Find where the given text appears and provide that cell's center as (X, Y) coordinate. 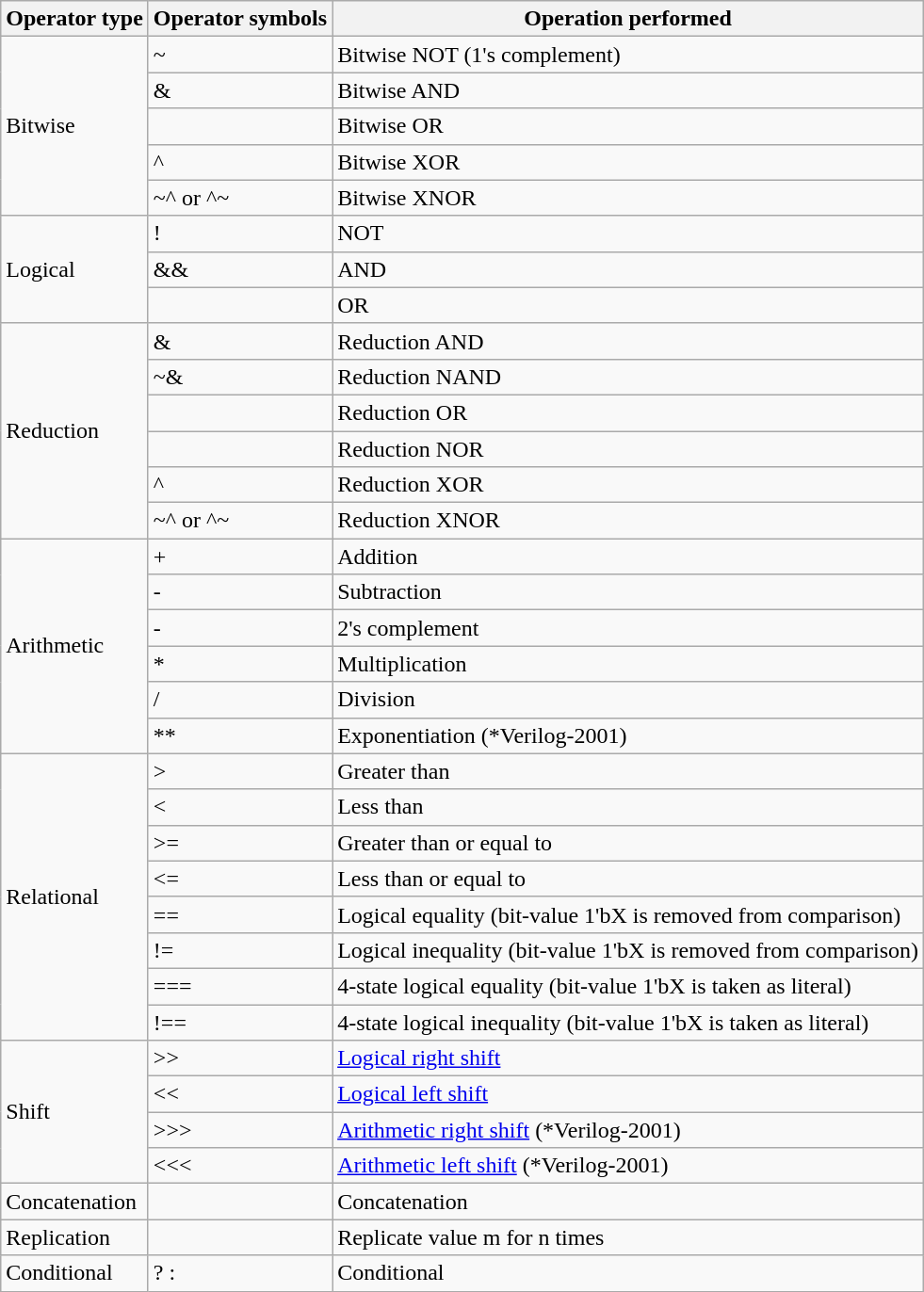
Multiplication (628, 664)
> (239, 771)
/ (239, 700)
Relational (75, 896)
Subtraction (628, 592)
Arithmetic left shift (*Verilog-2001) (628, 1166)
Reduction NAND (628, 377)
Reduction XOR (628, 485)
Shift (75, 1112)
** (239, 735)
Addition (628, 557)
Logical (75, 269)
Bitwise (75, 126)
Greater than (628, 771)
Logical left shift (628, 1094)
!= (239, 950)
OR (628, 305)
Replication (75, 1237)
~ (239, 55)
Bitwise NOT (1's complement) (628, 55)
Greater than or equal to (628, 843)
Exponentiation (*Verilog-2001) (628, 735)
* (239, 664)
Logical inequality (bit-value 1'bX is removed from comparison) (628, 950)
Reduction AND (628, 341)
NOT (628, 234)
!== (239, 1022)
< (239, 807)
Bitwise AND (628, 90)
Bitwise OR (628, 126)
=== (239, 986)
Logical right shift (628, 1058)
~& (239, 377)
<< (239, 1094)
Arithmetic right shift (*Verilog-2001) (628, 1130)
Operator symbols (239, 19)
Reduction OR (628, 412)
>> (239, 1058)
<= (239, 879)
Less than (628, 807)
4-state logical inequality (bit-value 1'bX is taken as literal) (628, 1022)
Less than or equal to (628, 879)
4-state logical equality (bit-value 1'bX is taken as literal) (628, 986)
>= (239, 843)
2's complement (628, 628)
<<< (239, 1166)
AND (628, 269)
Logical equality (bit-value 1'bX is removed from comparison) (628, 914)
Reduction (75, 430)
Division (628, 700)
Operator type (75, 19)
&& (239, 269)
== (239, 914)
Reduction XNOR (628, 521)
+ (239, 557)
Arithmetic (75, 646)
Bitwise XNOR (628, 198)
>>> (239, 1130)
Operation performed (628, 19)
! (239, 234)
Reduction NOR (628, 449)
Bitwise XOR (628, 162)
? : (239, 1273)
Replicate value m for n times (628, 1237)
